Locate the cell with the specified text and output its [x, y] center coordinate. 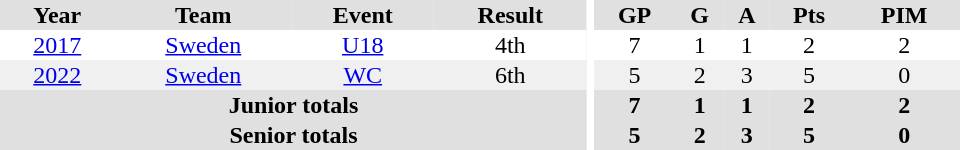
Year [58, 15]
Event [363, 15]
GP [635, 15]
Pts [810, 15]
Result [511, 15]
Senior totals [294, 135]
4th [511, 45]
6th [511, 75]
A [747, 15]
Junior totals [294, 105]
WC [363, 75]
2017 [58, 45]
G [700, 15]
2022 [58, 75]
PIM [904, 15]
U18 [363, 45]
Team [204, 15]
